Extract the (x, y) coordinate from the center of the cell holding the provided text.  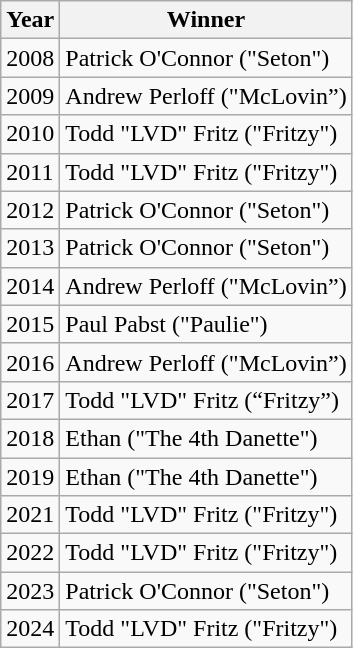
2018 (30, 438)
2010 (30, 134)
2015 (30, 324)
2013 (30, 248)
2011 (30, 172)
Paul Pabst ("Paulie") (206, 324)
2008 (30, 58)
2017 (30, 400)
2012 (30, 210)
2019 (30, 477)
Winner (206, 20)
2022 (30, 553)
2014 (30, 286)
Todd "LVD" Fritz (“Fritzy”) (206, 400)
2023 (30, 591)
Year (30, 20)
2024 (30, 629)
2009 (30, 96)
2021 (30, 515)
2016 (30, 362)
